From the cell containing the given text, extract its center point as [x, y] coordinate. 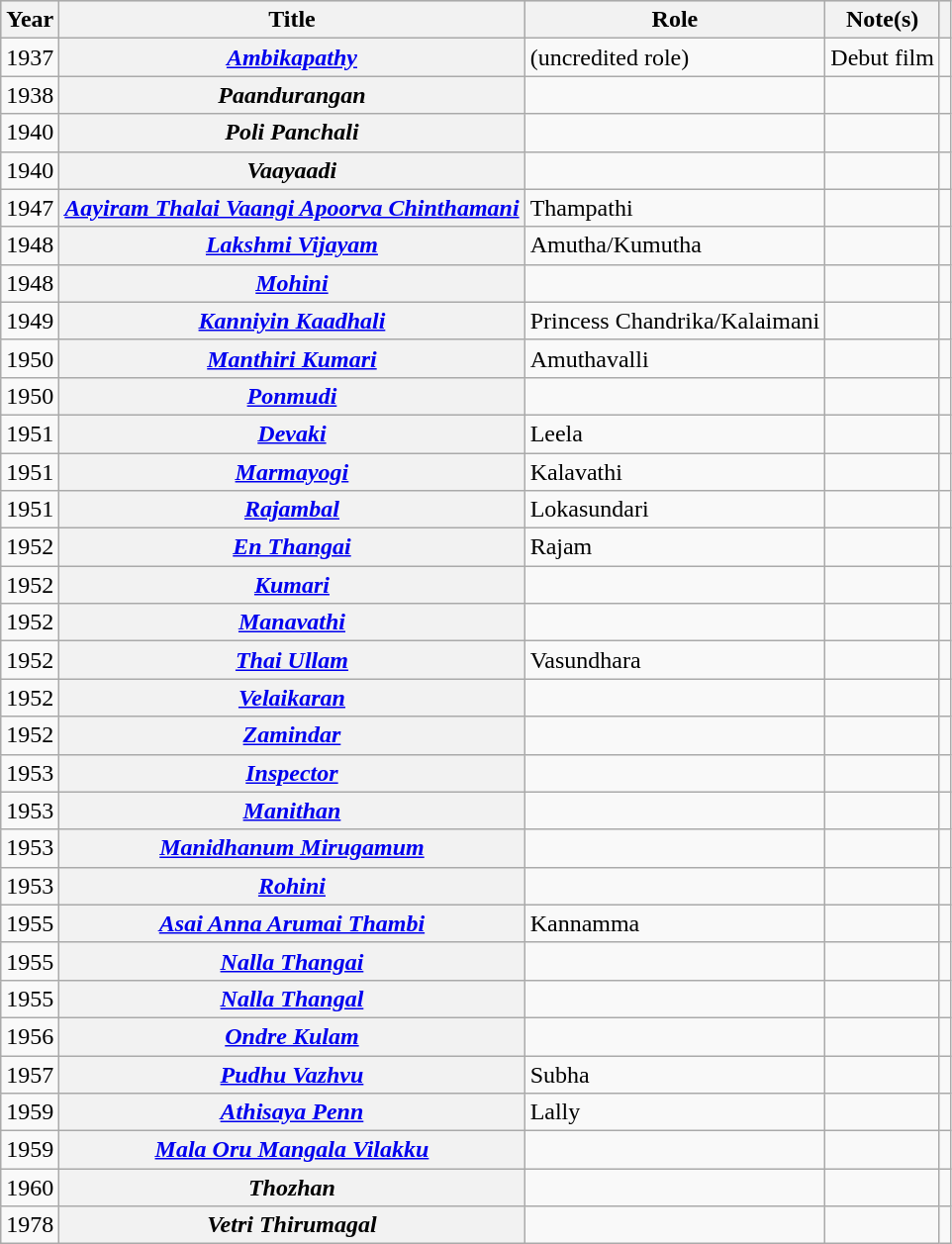
Mohini [292, 283]
Asai Anna Arumai Thambi [292, 923]
Vasundhara [675, 660]
Princess Chandrika/Kalaimani [675, 321]
Kanniyin Kaadhali [292, 321]
Pudhu Vazhvu [292, 1074]
1947 [30, 208]
Title [292, 20]
Subha [675, 1074]
Amuthavalli [675, 358]
1949 [30, 321]
Manavathi [292, 622]
Vaayaadi [292, 170]
Vetri Thirumagal [292, 1225]
Zamindar [292, 735]
Rajambal [292, 510]
Debut film [883, 57]
Manithan [292, 811]
Kalavathi [675, 472]
(uncredited role) [675, 57]
1956 [30, 1036]
1957 [30, 1074]
Thampathi [675, 208]
Ponmudi [292, 396]
Lally [675, 1112]
Nalla Thangai [292, 961]
1960 [30, 1188]
Lokasundari [675, 510]
1938 [30, 95]
Ondre Kulam [292, 1036]
Devaki [292, 433]
Manidhanum Mirugamum [292, 848]
Rajam [675, 547]
Inspector [292, 773]
Velaikaran [292, 698]
Aayiram Thalai Vaangi Apoorva Chinthamani [292, 208]
Mala Oru Mangala Vilakku [292, 1150]
Role [675, 20]
Amutha/Kumutha [675, 245]
Thai Ullam [292, 660]
1978 [30, 1225]
Leela [675, 433]
Paandurangan [292, 95]
Kumari [292, 585]
Athisaya Penn [292, 1112]
Ambikapathy [292, 57]
Year [30, 20]
Manthiri Kumari [292, 358]
Nalla Thangal [292, 999]
Marmayogi [292, 472]
Rohini [292, 886]
Poli Panchali [292, 133]
Thozhan [292, 1188]
Kannamma [675, 923]
1937 [30, 57]
Lakshmi Vijayam [292, 245]
En Thangai [292, 547]
Note(s) [883, 20]
